Provide the [x, y] coordinate of the cell's center where the given text is located.  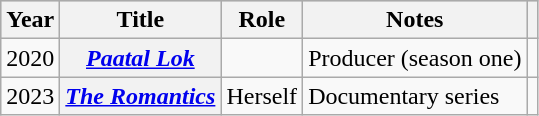
Title [140, 20]
Paatal Lok [140, 58]
Herself [262, 96]
Documentary series [415, 96]
The Romantics [140, 96]
Role [262, 20]
Notes [415, 20]
Producer (season one) [415, 58]
2023 [30, 96]
2020 [30, 58]
Year [30, 20]
